From the cell containing the given text, extract its center point as (x, y) coordinate. 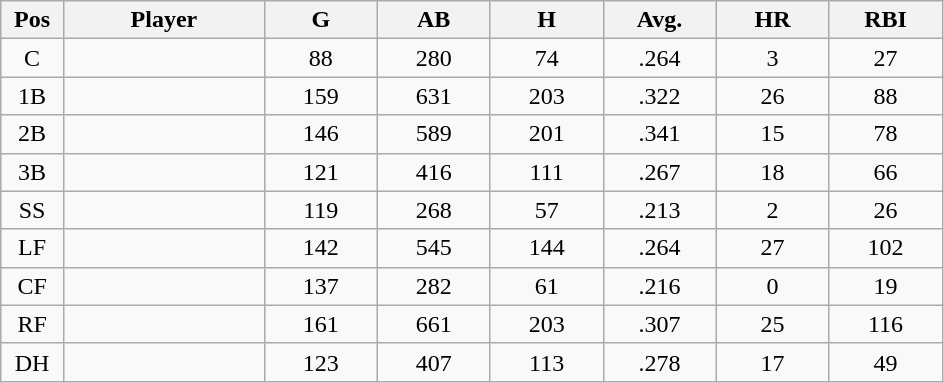
2 (772, 210)
113 (546, 362)
SS (32, 210)
416 (434, 172)
18 (772, 172)
CF (32, 286)
19 (886, 286)
.341 (660, 134)
146 (320, 134)
.278 (660, 362)
57 (546, 210)
78 (886, 134)
545 (434, 248)
RF (32, 324)
15 (772, 134)
.322 (660, 96)
DH (32, 362)
G (320, 20)
.267 (660, 172)
111 (546, 172)
280 (434, 58)
159 (320, 96)
142 (320, 248)
Avg. (660, 20)
17 (772, 362)
74 (546, 58)
661 (434, 324)
.216 (660, 286)
C (32, 58)
AB (434, 20)
144 (546, 248)
25 (772, 324)
123 (320, 362)
268 (434, 210)
.307 (660, 324)
102 (886, 248)
.213 (660, 210)
116 (886, 324)
RBI (886, 20)
3 (772, 58)
589 (434, 134)
119 (320, 210)
Player (164, 20)
137 (320, 286)
0 (772, 286)
66 (886, 172)
1B (32, 96)
631 (434, 96)
H (546, 20)
201 (546, 134)
61 (546, 286)
LF (32, 248)
49 (886, 362)
161 (320, 324)
HR (772, 20)
3B (32, 172)
2B (32, 134)
Pos (32, 20)
121 (320, 172)
282 (434, 286)
407 (434, 362)
